Determine the (x, y) coordinate at the center of the cell enclosing the given text.  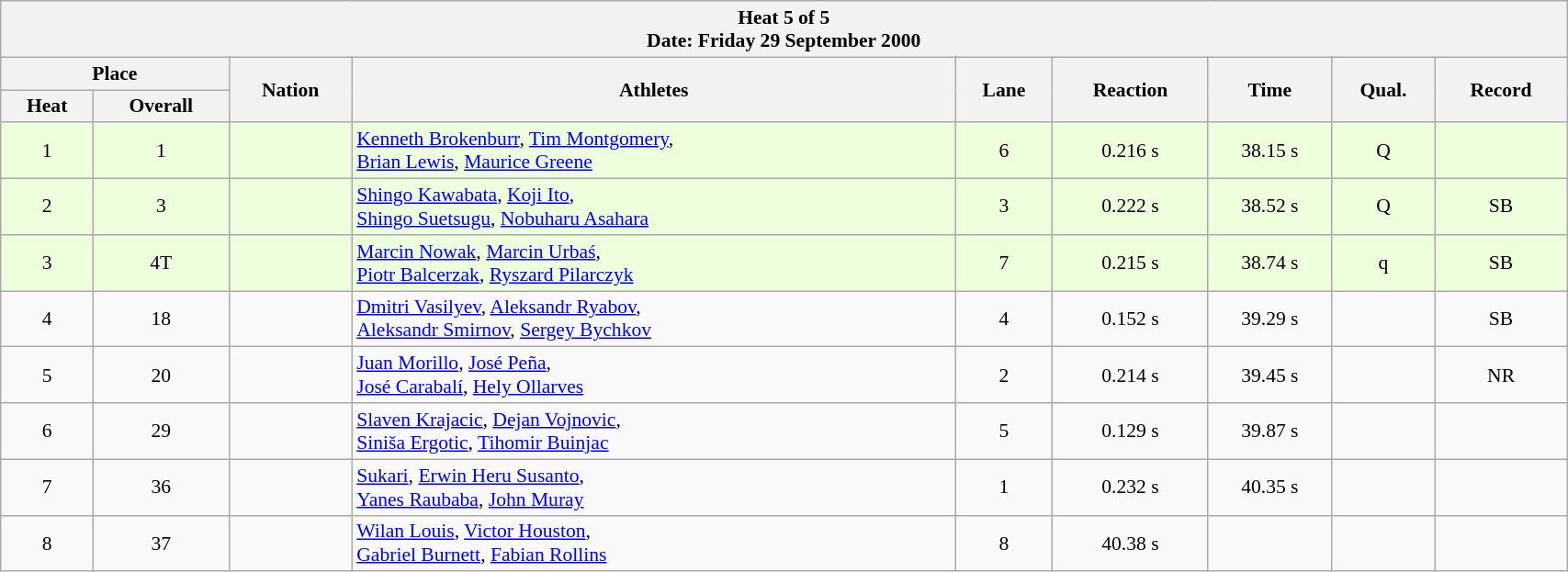
q (1383, 263)
Place (115, 73)
Wilan Louis, Victor Houston, Gabriel Burnett, Fabian Rollins (654, 544)
Reaction (1131, 90)
Kenneth Brokenburr, Tim Montgomery, Brian Lewis, Maurice Greene (654, 151)
37 (162, 544)
39.45 s (1269, 375)
38.52 s (1269, 207)
40.38 s (1131, 544)
0.222 s (1131, 207)
Qual. (1383, 90)
Nation (290, 90)
Marcin Nowak, Marcin Urbaś, Piotr Balcerzak, Ryszard Pilarczyk (654, 263)
0.232 s (1131, 487)
36 (162, 487)
38.74 s (1269, 263)
0.214 s (1131, 375)
Sukari, Erwin Heru Susanto, Yanes Raubaba, John Muray (654, 487)
40.35 s (1269, 487)
Athletes (654, 90)
39.29 s (1269, 320)
Lane (1003, 90)
NR (1501, 375)
0.152 s (1131, 320)
4T (162, 263)
Dmitri Vasilyev, Aleksandr Ryabov, Aleksandr Smirnov, Sergey Bychkov (654, 320)
Heat 5 of 5 Date: Friday 29 September 2000 (784, 29)
Record (1501, 90)
29 (162, 432)
39.87 s (1269, 432)
0.215 s (1131, 263)
38.15 s (1269, 151)
Time (1269, 90)
Juan Morillo, José Peña, José Carabalí, Hely Ollarves (654, 375)
Heat (48, 107)
Overall (162, 107)
0.216 s (1131, 151)
Slaven Krajacic, Dejan Vojnovic, Siniša Ergotic, Tihomir Buinjac (654, 432)
20 (162, 375)
0.129 s (1131, 432)
18 (162, 320)
Shingo Kawabata, Koji Ito, Shingo Suetsugu, Nobuharu Asahara (654, 207)
